Search for the cell housing the specified text and yield its [x, y] center coordinate. 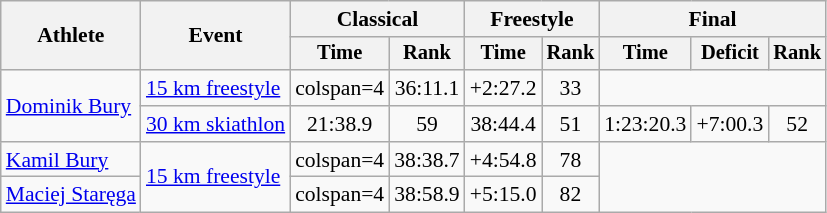
82 [571, 195]
+2:27.2 [504, 88]
21:38.9 [340, 124]
36:11.1 [426, 88]
38:58.9 [426, 195]
Deficit [730, 54]
30 km skiathlon [216, 124]
Kamil Bury [71, 160]
38:44.4 [504, 124]
+5:15.0 [504, 195]
+4:54.8 [504, 160]
Final [712, 19]
51 [571, 124]
33 [571, 88]
Event [216, 36]
52 [797, 124]
+7:00.3 [730, 124]
38:38.7 [426, 160]
Freestyle [532, 19]
59 [426, 124]
Classical [378, 19]
Maciej Staręga [71, 195]
Athlete [71, 36]
1:23:20.3 [645, 124]
78 [571, 160]
Dominik Bury [71, 106]
